For the text-containing cell, return its midpoint in [X, Y] coordinate format. 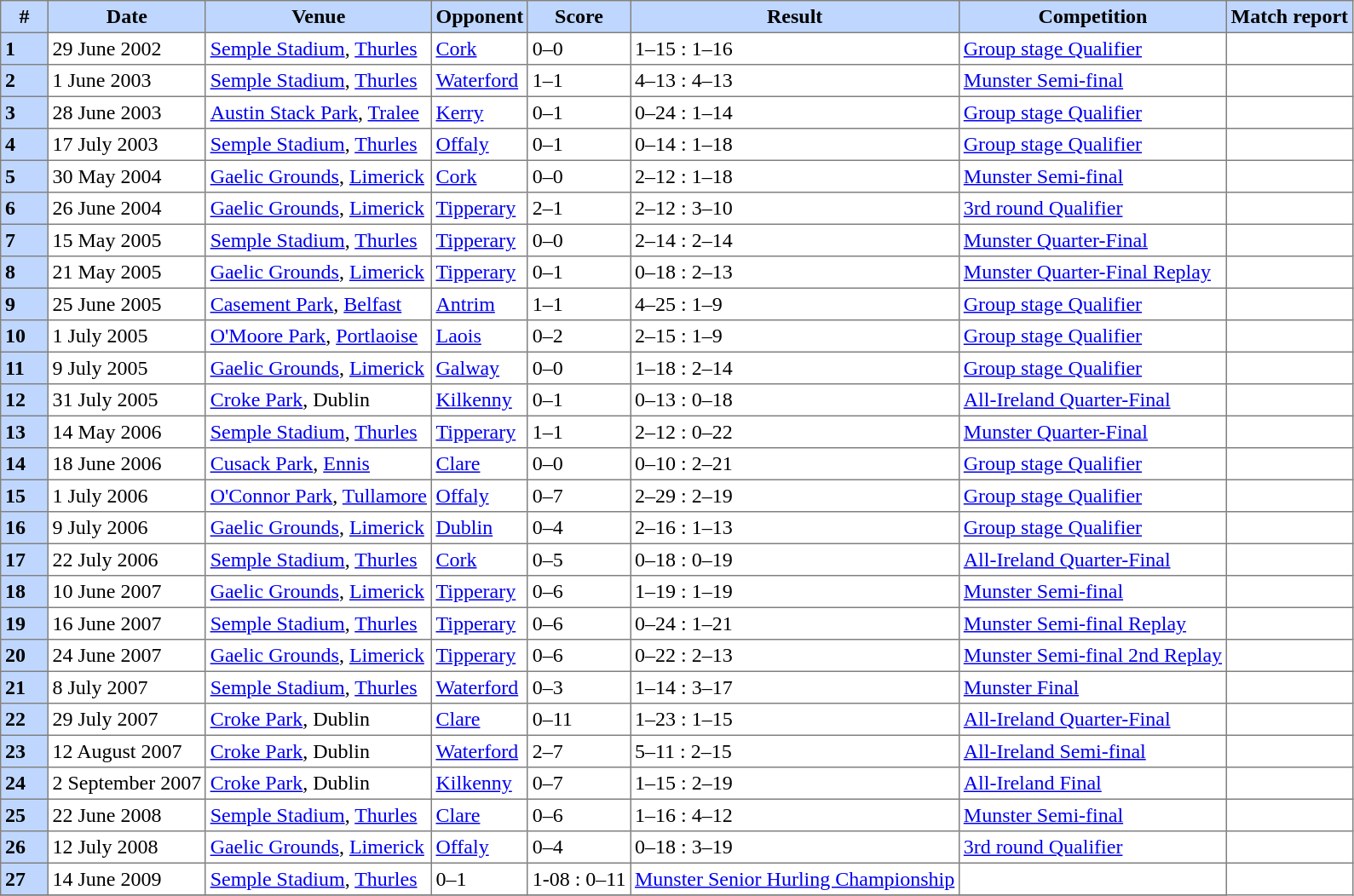
12 July 2008 [126, 847]
0–10 : 2–21 [795, 464]
20 [25, 656]
27 [25, 879]
Galway [479, 368]
Venue [319, 17]
24 June 2007 [126, 656]
14 [25, 464]
Munster Senior Hurling Championship [795, 879]
0–22 : 2–13 [795, 656]
21 [25, 687]
4–25 : 1–9 [795, 304]
2–12 : 1–18 [795, 176]
1–14 : 3–17 [795, 687]
Casement Park, Belfast [319, 304]
0–18 : 2–13 [795, 273]
15 May 2005 [126, 240]
All-Ireland Final [1093, 784]
30 May 2004 [126, 176]
Match report [1289, 17]
29 July 2007 [126, 720]
11 [25, 368]
0–24 : 1–14 [795, 112]
14 June 2009 [126, 879]
0–3 [579, 687]
1–19 : 1–19 [795, 592]
17 July 2003 [126, 145]
25 [25, 815]
19 [25, 623]
Munster Semi-final 2nd Replay [1093, 656]
3 [25, 112]
2–16 : 1–13 [795, 528]
# [25, 17]
2 September 2007 [126, 784]
10 June 2007 [126, 592]
10 [25, 336]
1–16 : 4–12 [795, 815]
18 June 2006 [126, 464]
9 July 2005 [126, 368]
Result [795, 17]
22 June 2008 [126, 815]
28 June 2003 [126, 112]
17 [25, 560]
O'Connor Park, Tullamore [319, 496]
0–2 [579, 336]
1–15 : 2–19 [795, 784]
5 [25, 176]
0–14 : 1–18 [795, 145]
16 [25, 528]
1–15 : 1–16 [795, 49]
4–13 : 4–13 [795, 81]
Cusack Park, Ennis [319, 464]
14 May 2006 [126, 432]
Dublin [479, 528]
2–1 [579, 209]
24 [25, 784]
15 [25, 496]
2–12 : 3–10 [795, 209]
0–18 : 3–19 [795, 847]
0–5 [579, 560]
2–12 : 0–22 [795, 432]
1 June 2003 [126, 81]
2–15 : 1–9 [795, 336]
1 July 2005 [126, 336]
2–14 : 2–14 [795, 240]
4 [25, 145]
1–18 : 2–14 [795, 368]
21 May 2005 [126, 273]
1 July 2006 [126, 496]
2–7 [579, 751]
29 June 2002 [126, 49]
0–11 [579, 720]
Competition [1093, 17]
9 [25, 304]
Antrim [479, 304]
26 June 2004 [126, 209]
1 [25, 49]
Score [579, 17]
0–24 : 1–21 [795, 623]
22 July 2006 [126, 560]
22 [25, 720]
18 [25, 592]
23 [25, 751]
6 [25, 209]
31 July 2005 [126, 400]
5–11 : 2–15 [795, 751]
Munster Quarter-Final Replay [1093, 273]
13 [25, 432]
Munster Semi-final Replay [1093, 623]
1–23 : 1–15 [795, 720]
9 July 2006 [126, 528]
Laois [479, 336]
Opponent [479, 17]
All-Ireland Semi-final [1093, 751]
Kerry [479, 112]
16 June 2007 [126, 623]
12 [25, 400]
0–13 : 0–18 [795, 400]
2 [25, 81]
Austin Stack Park, Tralee [319, 112]
25 June 2005 [126, 304]
1-08 : 0–11 [579, 879]
Munster Final [1093, 687]
26 [25, 847]
12 August 2007 [126, 751]
8 [25, 273]
O'Moore Park, Portlaoise [319, 336]
Date [126, 17]
2–29 : 2–19 [795, 496]
7 [25, 240]
0–18 : 0–19 [795, 560]
8 July 2007 [126, 687]
